Return (x, y) of the center of cell containing provided text 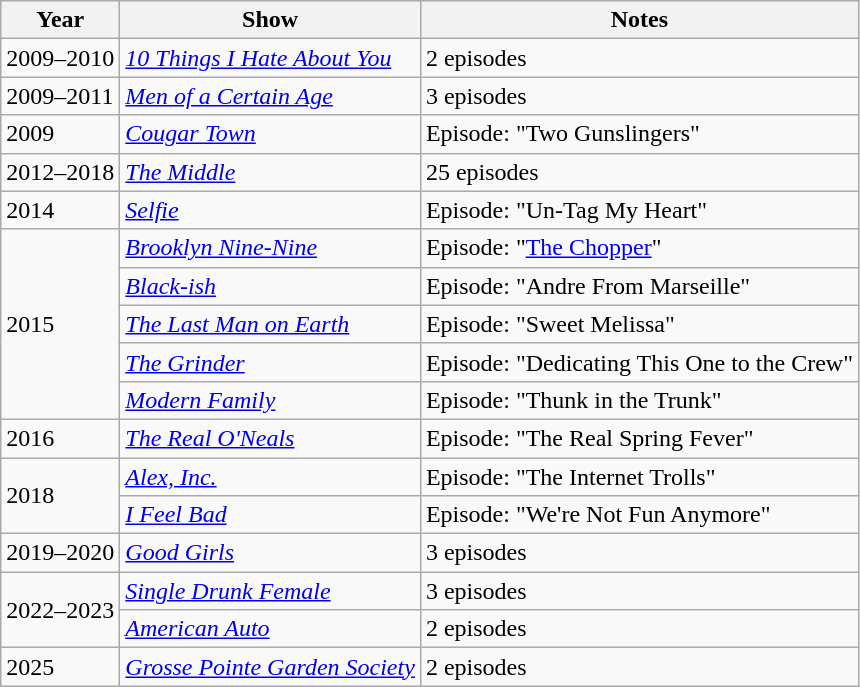
Single Drunk Female (270, 591)
Grosse Pointe Garden Society (270, 667)
2016 (60, 438)
Episode: "Sweet Melissa" (639, 324)
Episode: "Two Gunslingers" (639, 134)
Modern Family (270, 400)
Episode: "The Internet Trolls" (639, 477)
The Real O'Neals (270, 438)
Show (270, 20)
10 Things I Hate About You (270, 58)
Episode: "Un-Tag My Heart" (639, 210)
Episode: "The Chopper" (639, 248)
Notes (639, 20)
Episode: "The Real Spring Fever" (639, 438)
I Feel Bad (270, 515)
Cougar Town (270, 134)
2014 (60, 210)
Selfie (270, 210)
The Last Man on Earth (270, 324)
2009 (60, 134)
2022–2023 (60, 610)
2009–2011 (60, 96)
Black-ish (270, 286)
2012–2018 (60, 172)
The Middle (270, 172)
Alex, Inc. (270, 477)
Brooklyn Nine-Nine (270, 248)
Episode: "Thunk in the Trunk" (639, 400)
Episode: "Dedicating This One to the Crew" (639, 362)
Men of a Certain Age (270, 96)
2009–2010 (60, 58)
25 episodes (639, 172)
Episode: "We're Not Fun Anymore" (639, 515)
Year (60, 20)
2015 (60, 324)
American Auto (270, 629)
2019–2020 (60, 553)
Episode: "Andre From Marseille" (639, 286)
The Grinder (270, 362)
2025 (60, 667)
2018 (60, 496)
Good Girls (270, 553)
